Pinpoint the cell where the given text exists, returning its [X, Y] midpoint coordinate. 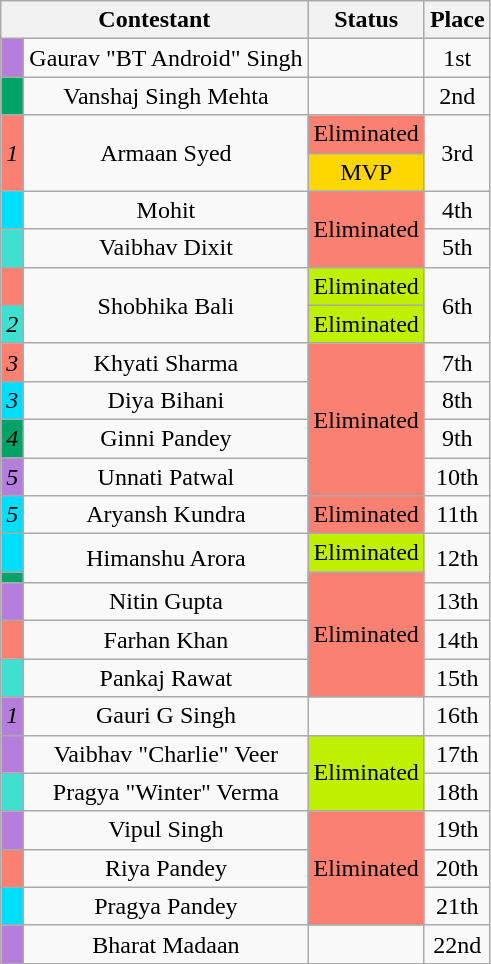
14th [457, 640]
20th [457, 868]
Vanshaj Singh Mehta [166, 96]
22nd [457, 944]
17th [457, 754]
Pragya Pandey [166, 906]
9th [457, 438]
Ginni Pandey [166, 438]
18th [457, 792]
1st [457, 58]
12th [457, 558]
11th [457, 515]
Nitin Gupta [166, 602]
MVP [366, 172]
5th [457, 248]
3rd [457, 153]
15th [457, 678]
4 [12, 438]
Armaan Syed [166, 153]
7th [457, 362]
Status [366, 20]
16th [457, 716]
Diya Bihani [166, 400]
6th [457, 305]
2 [12, 324]
10th [457, 477]
4th [457, 210]
Vaibhav "Charlie" Veer [166, 754]
Riya Pandey [166, 868]
21th [457, 906]
Vipul Singh [166, 830]
19th [457, 830]
13th [457, 602]
Khyati Sharma [166, 362]
Gaurav "BT Android" Singh [166, 58]
Farhan Khan [166, 640]
Bharat Madaan [166, 944]
8th [457, 400]
Pankaj Rawat [166, 678]
2nd [457, 96]
Contestant [154, 20]
Aryansh Kundra [166, 515]
Gauri G Singh [166, 716]
Shobhika Bali [166, 305]
Unnati Patwal [166, 477]
Mohit [166, 210]
Himanshu Arora [166, 558]
Pragya "Winter" Verma [166, 792]
Place [457, 20]
Vaibhav Dixit [166, 248]
